Locate the cell with the specified text and output its [x, y] center coordinate. 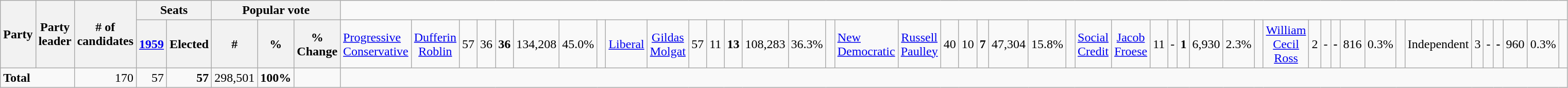
Progressive Conservative [376, 44]
Popular vote [276, 10]
298,501 [235, 78]
New Democratic [866, 44]
960 [1515, 44]
3 [1477, 44]
108,283 [765, 44]
Liberal [626, 44]
Elected [190, 44]
134,208 [537, 44]
10 [967, 44]
100% [276, 78]
13 [734, 44]
170 [105, 78]
1959 [151, 44]
# ofcandidates [105, 34]
Party [18, 34]
2.3% [1238, 44]
1 [1184, 44]
% [276, 44]
Gildas Molgat [668, 44]
Dufferin Roblin [435, 44]
45.0% [578, 44]
36.3% [807, 44]
7 [983, 44]
# [235, 44]
Party leader [55, 34]
William Cecil Ross [1286, 44]
Total [37, 78]
6,930 [1206, 44]
% Change [317, 44]
Seats [174, 10]
Russell Paulley [919, 44]
40 [950, 44]
15.8% [1047, 44]
Social Credit [1093, 44]
816 [1353, 44]
47,304 [1009, 44]
Jacob Froese [1131, 44]
2 [1315, 44]
Independent [1438, 44]
